Scan for the cell matching the given text and deliver its (X, Y) coordinate at center. 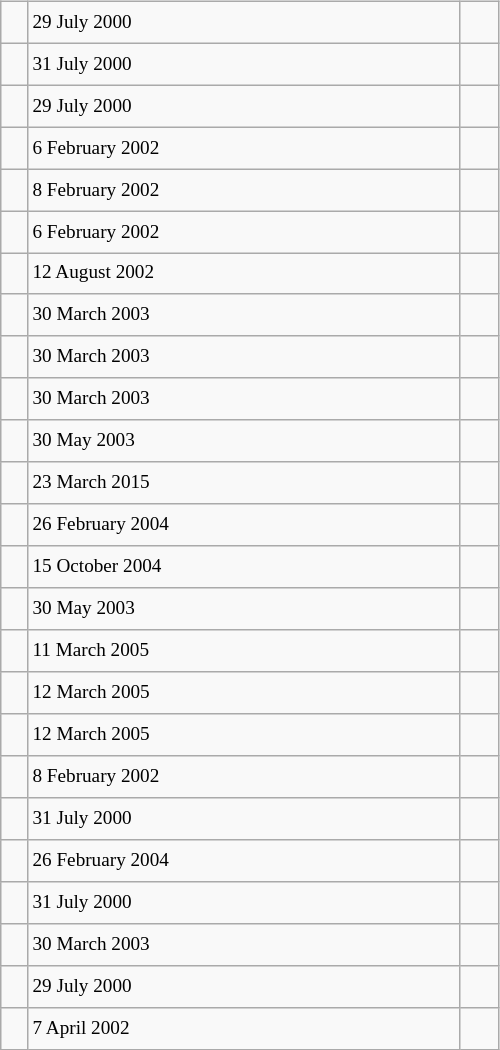
7 April 2002 (244, 1028)
15 October 2004 (244, 567)
11 March 2005 (244, 651)
23 March 2015 (244, 483)
12 August 2002 (244, 274)
